From the cell containing the given text, extract its center point as [X, Y] coordinate. 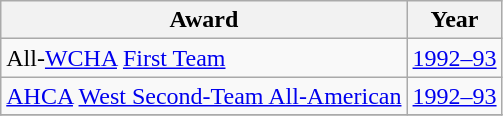
Award [204, 20]
Year [454, 20]
All-WCHA First Team [204, 58]
AHCA West Second-Team All-American [204, 96]
